Provide the [X, Y] coordinate of the cell's center where the given text is located.  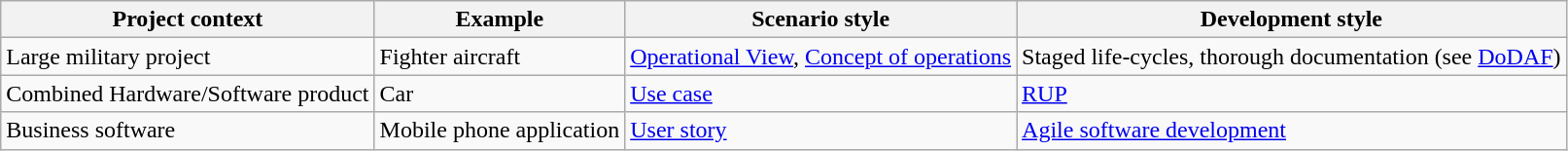
Staged life-cycles, thorough documentation (see DoDAF) [1292, 57]
Operational View, Concept of operations [820, 57]
Project context [188, 19]
Car [500, 94]
Development style [1292, 19]
Large military project [188, 57]
Business software [188, 131]
Combined Hardware/Software product [188, 94]
Mobile phone application [500, 131]
Agile software development [1292, 131]
User story [820, 131]
RUP [1292, 94]
Scenario style [820, 19]
Fighter aircraft [500, 57]
Example [500, 19]
Use case [820, 94]
